Return the [X, Y] coordinate for the center point of the cell that contains the specified text.  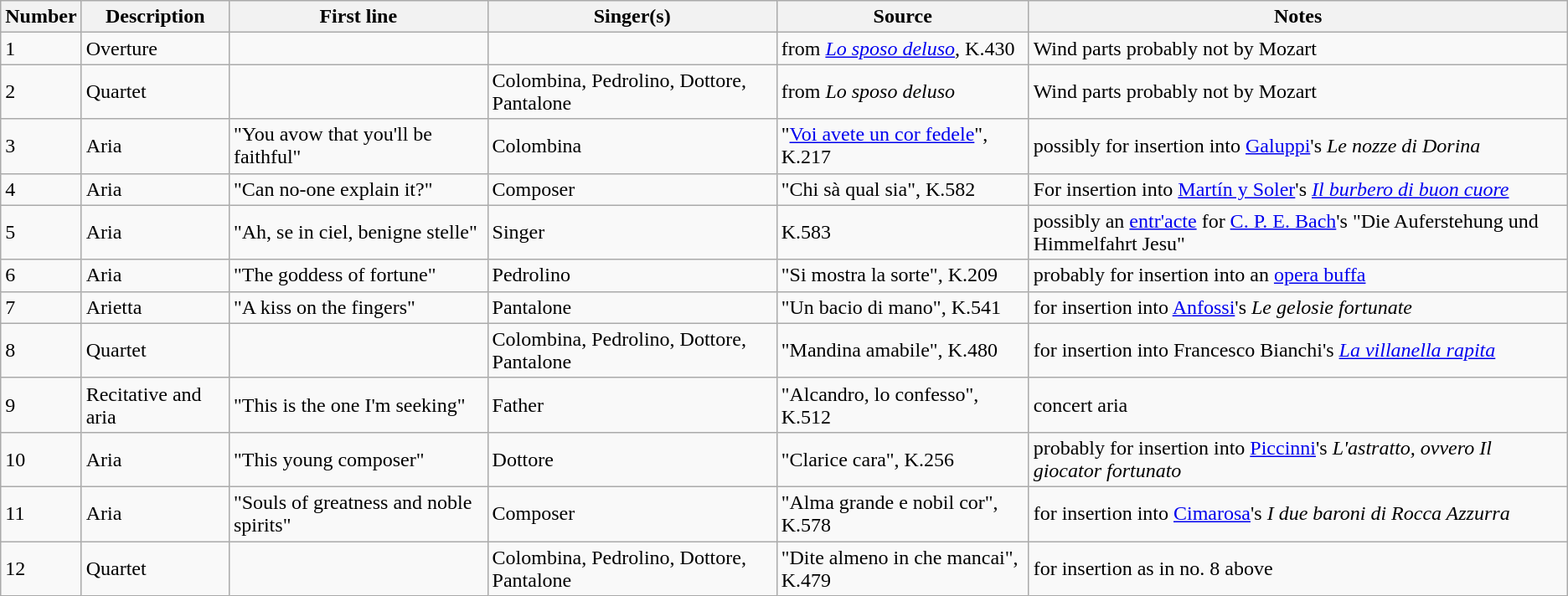
probably for insertion into Piccinni's L'astratto, ovvero Il giocator fortunato [1298, 459]
possibly for insertion into Galuppi's Le nozze di Dorina [1298, 146]
"Can no-one explain it?" [358, 189]
1 [41, 49]
Number [41, 17]
from Lo sposo deluso, K.430 [903, 49]
Pantalone [632, 307]
"A kiss on the fingers" [358, 307]
Dottore [632, 459]
"Alma grande e nobil cor", K.578 [903, 514]
"Un bacio di mano", K.541 [903, 307]
for insertion into Francesco Bianchi's La villanella rapita [1298, 350]
"Dite almeno in che mancai", K.479 [903, 568]
For insertion into Martín y Soler's Il burbero di buon cuore [1298, 189]
"Ah, se in ciel, benigne stelle" [358, 233]
for insertion into Cimarosa's I due baroni di Rocca Azzurra [1298, 514]
Father [632, 405]
"This is the one I'm seeking" [358, 405]
12 [41, 568]
Notes [1298, 17]
"Alcandro, lo confesso", K.512 [903, 405]
Source [903, 17]
"Chi sà qual sia", K.582 [903, 189]
3 [41, 146]
Recitative and aria [155, 405]
Arietta [155, 307]
11 [41, 514]
for insertion as in no. 8 above [1298, 568]
Singer(s) [632, 17]
4 [41, 189]
10 [41, 459]
7 [41, 307]
probably for insertion into an opera buffa [1298, 275]
Colombina [632, 146]
8 [41, 350]
"Mandina amabile", K.480 [903, 350]
"You avow that you'll be faithful" [358, 146]
"Si mostra la sorte", K.209 [903, 275]
2 [41, 92]
"The goddess of fortune" [358, 275]
"This young composer" [358, 459]
"Voi avete un cor fedele", K.217 [903, 146]
5 [41, 233]
"Clarice cara", K.256 [903, 459]
possibly an entr'acte for C. P. E. Bach's "Die Auferstehung und Himmelfahrt Jesu" [1298, 233]
K.583 [903, 233]
6 [41, 275]
Description [155, 17]
"Souls of greatness and noble spirits" [358, 514]
Pedrolino [632, 275]
Singer [632, 233]
for insertion into Anfossi's Le gelosie fortunate [1298, 307]
concert aria [1298, 405]
First line [358, 17]
from Lo sposo deluso [903, 92]
Overture [155, 49]
9 [41, 405]
